Pinpoint the cell where the given text exists, returning its (x, y) midpoint coordinate. 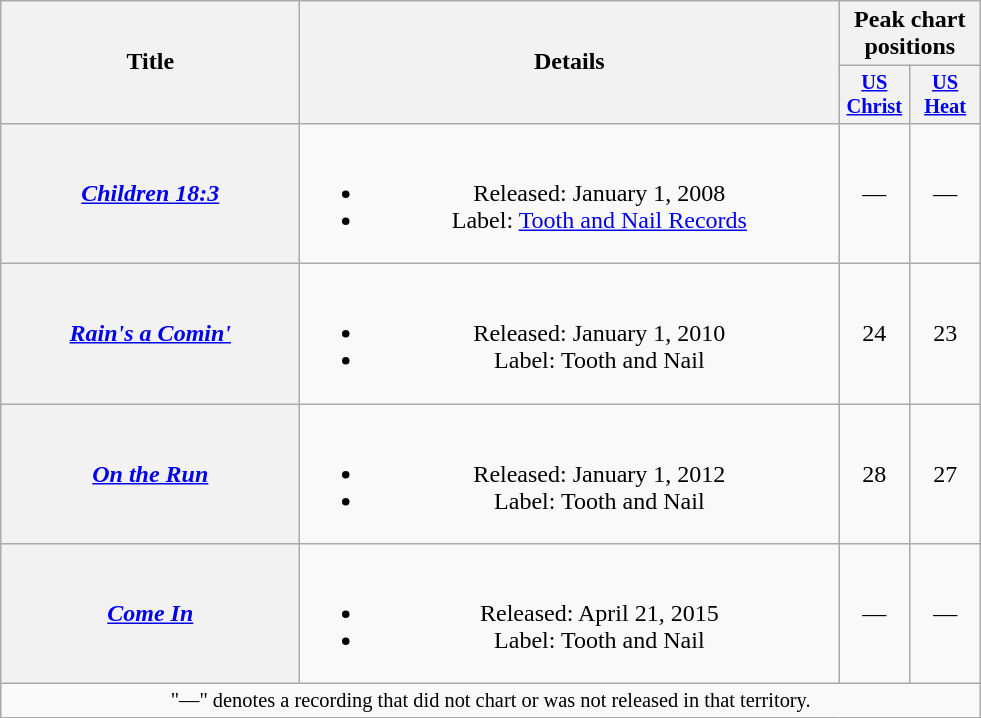
Rain's a Comin' (150, 334)
28 (874, 474)
Peak chart positions (910, 34)
27 (946, 474)
Children 18:3 (150, 193)
Released: January 1, 2010Label: Tooth and Nail (570, 334)
Title (150, 62)
24 (874, 334)
23 (946, 334)
Details (570, 62)
Come In (150, 614)
Released: January 1, 2012Label: Tooth and Nail (570, 474)
Released: April 21, 2015Label: Tooth and Nail (570, 614)
Released: January 1, 2008Label: Tooth and Nail Records (570, 193)
USHeat (946, 95)
USChrist (874, 95)
On the Run (150, 474)
"—" denotes a recording that did not chart or was not released in that territory. (491, 701)
